Identify which cell holds the provided text, then report its (x, y) central coordinate. 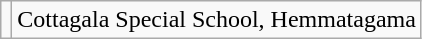
Cottagala Special School, Hemmatagama (217, 20)
